Scan for the cell matching the given text and deliver its [x, y] coordinate at center. 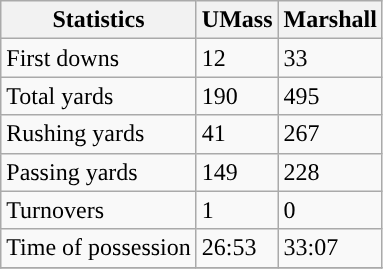
12 [237, 58]
228 [330, 172]
First downs [99, 58]
Turnovers [99, 210]
Total yards [99, 96]
Statistics [99, 20]
26:53 [237, 248]
267 [330, 134]
495 [330, 96]
41 [237, 134]
Marshall [330, 20]
Rushing yards [99, 134]
149 [237, 172]
0 [330, 210]
1 [237, 210]
33:07 [330, 248]
190 [237, 96]
Passing yards [99, 172]
UMass [237, 20]
Time of possession [99, 248]
33 [330, 58]
